Determine the [x, y] coordinate at the center of the cell enclosing the given text.  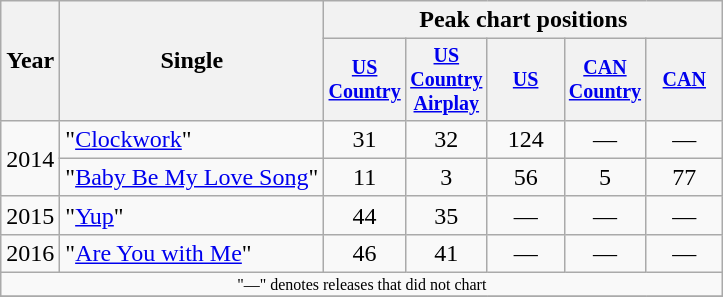
US [526, 80]
3 [446, 177]
Single [192, 61]
41 [446, 253]
2016 [30, 253]
124 [526, 139]
31 [365, 139]
2014 [30, 158]
US Country Airplay [446, 80]
US Country [365, 80]
35 [446, 215]
Peak chart positions [524, 20]
2015 [30, 215]
CAN [684, 80]
56 [526, 177]
"Baby Be My Love Song" [192, 177]
77 [684, 177]
"—" denotes releases that did not chart [362, 285]
32 [446, 139]
46 [365, 253]
5 [605, 177]
Year [30, 61]
"Are You with Me" [192, 253]
CAN Country [605, 80]
"Yup" [192, 215]
"Clockwork" [192, 139]
44 [365, 215]
11 [365, 177]
